Capture the cell that displays the provided text and extract its [X, Y] central coordinate. 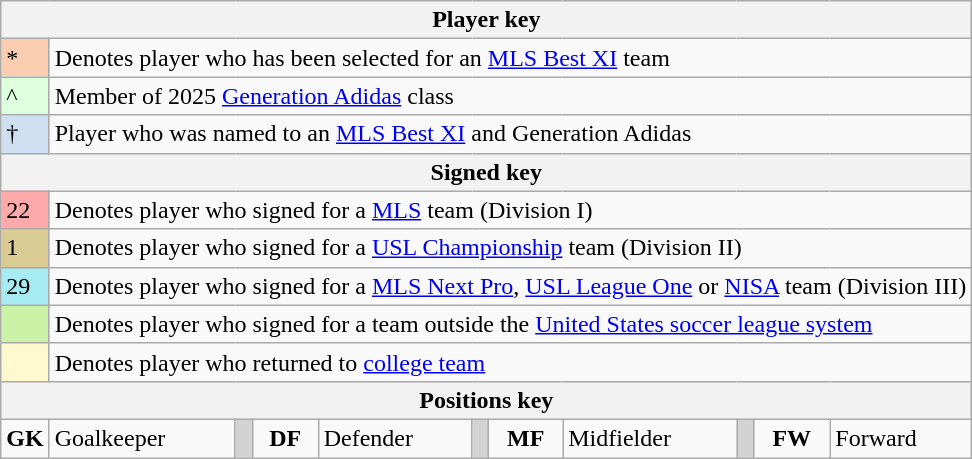
Denotes player who signed for a team outside the United States soccer league system [510, 324]
Positions key [486, 400]
29 [25, 286]
Denotes player who signed for a MLS team (Division I) [510, 210]
* [25, 58]
Forward [901, 438]
Midfielder [650, 438]
^ [25, 96]
MF [526, 438]
Player key [486, 20]
1 [25, 248]
FW [792, 438]
† [25, 134]
Player who was named to an MLS Best XI and Generation Adidas [510, 134]
Goalkeeper [142, 438]
Denotes player who signed for a USL Championship team (Division II) [510, 248]
Denotes player who returned to college team [510, 362]
Defender [395, 438]
Member of 2025 Generation Adidas class [510, 96]
GK [25, 438]
22 [25, 210]
Denotes player who has been selected for an MLS Best XI team [510, 58]
Signed key [486, 172]
DF [285, 438]
Denotes player who signed for a MLS Next Pro, USL League One or NISA team (Division III) [510, 286]
